Scan for the cell matching the given text and deliver its (x, y) coordinate at center. 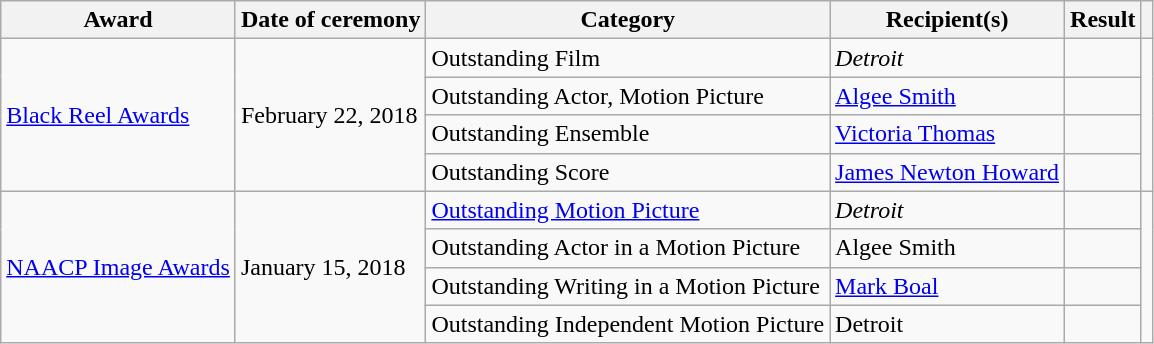
Recipient(s) (948, 20)
NAACP Image Awards (118, 267)
Black Reel Awards (118, 115)
Outstanding Independent Motion Picture (628, 324)
Award (118, 20)
Result (1103, 20)
Victoria Thomas (948, 134)
Mark Boal (948, 286)
Outstanding Score (628, 172)
Outstanding Film (628, 58)
Outstanding Writing in a Motion Picture (628, 286)
Outstanding Ensemble (628, 134)
Outstanding Actor, Motion Picture (628, 96)
February 22, 2018 (330, 115)
Outstanding Actor in a Motion Picture (628, 248)
Outstanding Motion Picture (628, 210)
Date of ceremony (330, 20)
January 15, 2018 (330, 267)
Category (628, 20)
James Newton Howard (948, 172)
